From the cell containing the given text, extract its center point as [x, y] coordinate. 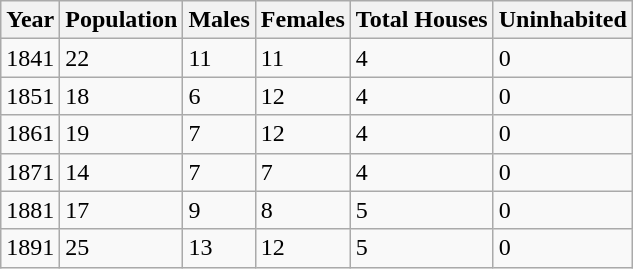
22 [122, 58]
6 [219, 96]
1891 [30, 248]
25 [122, 248]
Total Houses [422, 20]
Population [122, 20]
1881 [30, 210]
19 [122, 134]
8 [302, 210]
13 [219, 248]
1861 [30, 134]
Uninhabited [562, 20]
1871 [30, 172]
1851 [30, 96]
Year [30, 20]
1841 [30, 58]
17 [122, 210]
9 [219, 210]
14 [122, 172]
Females [302, 20]
Males [219, 20]
18 [122, 96]
